Determine the (x, y) coordinate at the center of the cell enclosing the given text.  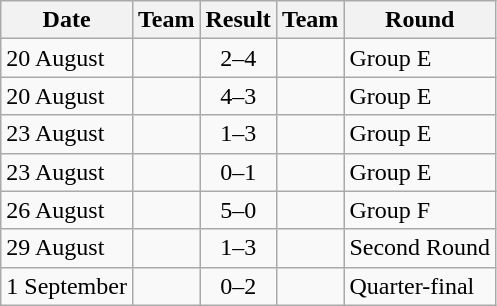
29 August (67, 248)
Date (67, 20)
Quarter-final (420, 286)
4–3 (238, 96)
Round (420, 20)
0–1 (238, 172)
Result (238, 20)
26 August (67, 210)
2–4 (238, 58)
1 September (67, 286)
Second Round (420, 248)
Group F (420, 210)
5–0 (238, 210)
0–2 (238, 286)
